Return [X, Y] of the center of cell containing provided text 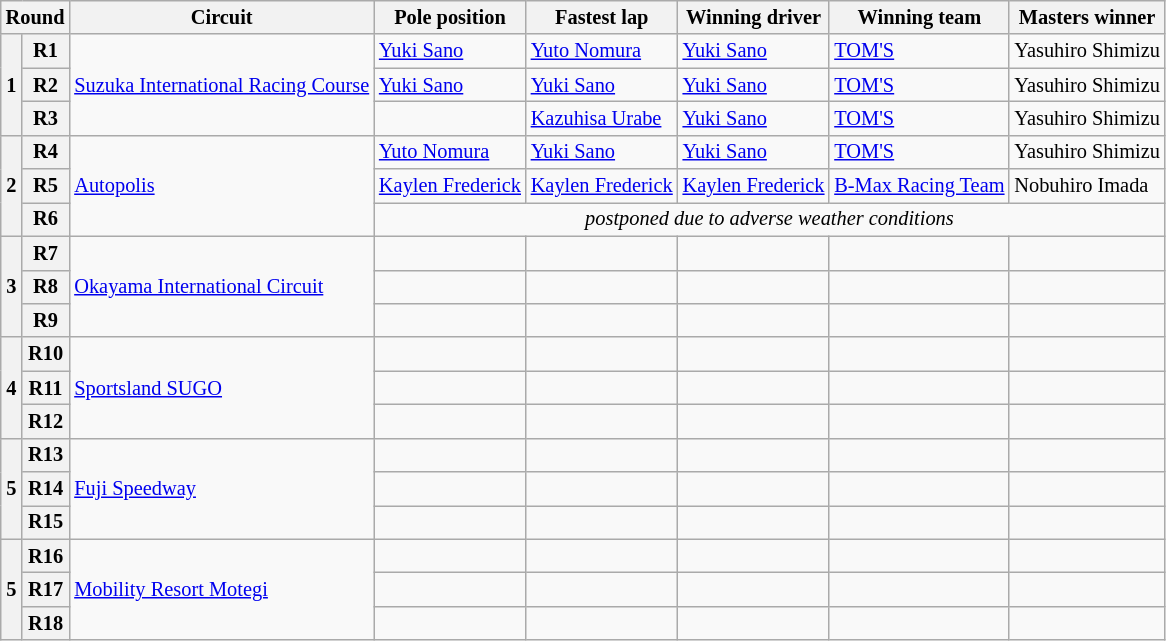
R4 [46, 152]
R1 [46, 51]
R14 [46, 489]
R6 [46, 219]
R2 [46, 85]
Fastest lap [602, 17]
Fuji Speedway [222, 488]
3 [12, 286]
B-Max Racing Team [919, 186]
Mobility Resort Motegi [222, 590]
R7 [46, 253]
Pole position [450, 17]
Masters winner [1086, 17]
Winning team [919, 17]
R18 [46, 623]
Nobuhiro Imada [1086, 186]
Suzuka International Racing Course [222, 84]
R9 [46, 320]
Round [36, 17]
R15 [46, 522]
R12 [46, 421]
R8 [46, 287]
1 [12, 84]
R17 [46, 589]
R10 [46, 354]
Okayama International Circuit [222, 286]
R3 [46, 118]
Sportsland SUGO [222, 388]
4 [12, 388]
R5 [46, 186]
R11 [46, 388]
postponed due to adverse weather conditions [770, 219]
R16 [46, 556]
R13 [46, 455]
2 [12, 186]
Circuit [222, 17]
Autopolis [222, 186]
Winning driver [754, 17]
Kazuhisa Urabe [602, 118]
